Find where the given text appears and provide that cell's center as (x, y) coordinate. 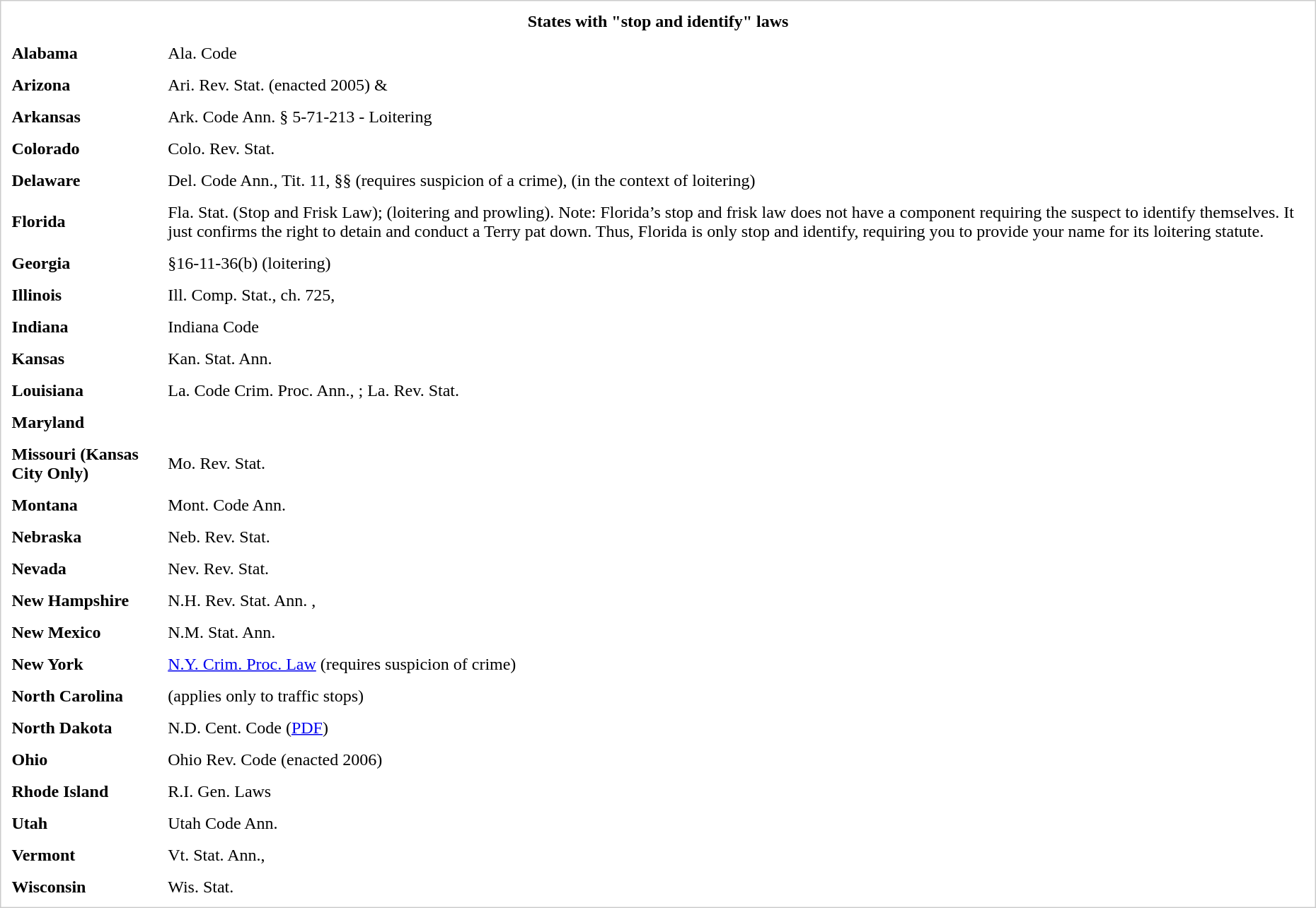
Utah Code Ann. (736, 823)
North Carolina (83, 696)
Colo. Rev. Stat. (736, 149)
Vt. Stat. Ann., (736, 854)
Arizona (83, 85)
Nevada (83, 569)
Maryland (83, 421)
Delaware (83, 180)
Indiana Code (736, 327)
La. Code Crim. Proc. Ann., ; La. Rev. Stat. (736, 390)
N.Y. Crim. Proc. Law (requires suspicion of crime) (736, 663)
Kansas (83, 358)
Ala. Code (736, 52)
Kan. Stat. Ann. (736, 358)
Wis. Stat. (736, 887)
Ohio Rev. Code (enacted 2006) (736, 759)
Arkansas (83, 116)
§16-11-36(b) (loitering) (736, 263)
N.H. Rev. Stat. Ann. , (736, 600)
Ohio (83, 759)
Ill. Comp. Stat., ch. 725, (736, 294)
Neb. Rev. Stat. (736, 536)
Mo. Rev. Stat. (736, 464)
North Dakota (83, 727)
Nev. Rev. Stat. (736, 569)
Georgia (83, 263)
Del. Code Ann., Tit. 11, §§ (requires suspicion of a crime), (in the context of loitering) (736, 180)
Illinois (83, 294)
Montana (83, 505)
New York (83, 663)
R.I. Gen. Laws (736, 791)
Ark. Code Ann. § 5-71-213 - Loitering (736, 116)
Alabama (83, 52)
Vermont (83, 854)
N.D. Cent. Code (PDF) (736, 727)
Mont. Code Ann. (736, 505)
New Mexico (83, 632)
(applies only to traffic stops) (736, 696)
States with "stop and identify" laws (658, 21)
Ari. Rev. Stat. (enacted 2005) & (736, 85)
Indiana (83, 327)
New Hampshire (83, 600)
Florida (83, 222)
Rhode Island (83, 791)
Louisiana (83, 390)
Utah (83, 823)
Missouri (Kansas City Only) (83, 464)
N.M. Stat. Ann. (736, 632)
Colorado (83, 149)
Wisconsin (83, 887)
Nebraska (83, 536)
